Pinpoint the cell where the given text exists, returning its [x, y] midpoint coordinate. 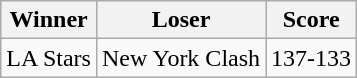
Winner [49, 20]
LA Stars [49, 58]
New York Clash [180, 58]
Loser [180, 20]
Score [312, 20]
137-133 [312, 58]
